Locate the cell with the specified text and output its (x, y) center coordinate. 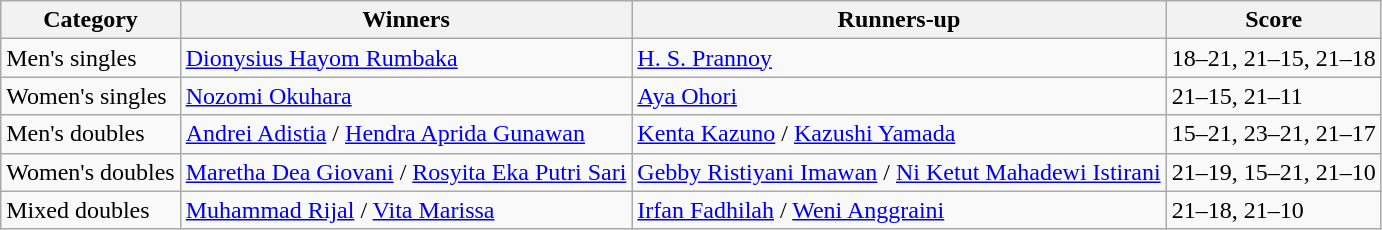
Muhammad Rijal / Vita Marissa (406, 210)
21–19, 15–21, 21–10 (1274, 172)
Mixed doubles (90, 210)
18–21, 21–15, 21–18 (1274, 58)
Gebby Ristiyani Imawan / Ni Ketut Mahadewi Istirani (899, 172)
Kenta Kazuno / Kazushi Yamada (899, 134)
Women's doubles (90, 172)
Andrei Adistia / Hendra Aprida Gunawan (406, 134)
Irfan Fadhilah / Weni Anggraini (899, 210)
Maretha Dea Giovani / Rosyita Eka Putri Sari (406, 172)
21–15, 21–11 (1274, 96)
Nozomi Okuhara (406, 96)
15–21, 23–21, 21–17 (1274, 134)
Dionysius Hayom Rumbaka (406, 58)
Winners (406, 20)
Runners-up (899, 20)
Category (90, 20)
Score (1274, 20)
Aya Ohori (899, 96)
H. S. Prannoy (899, 58)
Women's singles (90, 96)
Men's doubles (90, 134)
21–18, 21–10 (1274, 210)
Men's singles (90, 58)
